Find where the given text appears and provide that cell's center as (X, Y) coordinate. 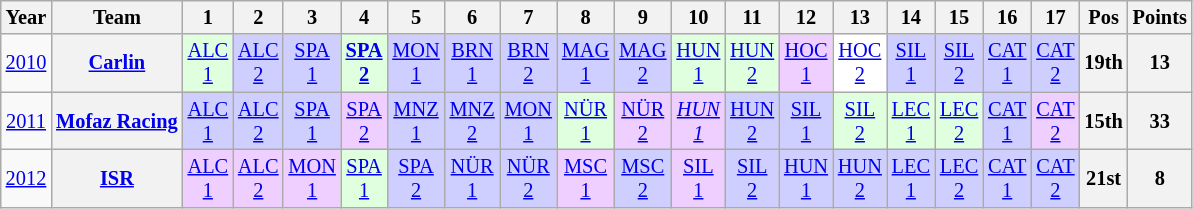
3 (312, 17)
2 (258, 17)
MNZ1 (416, 121)
Mofaz Racing (116, 121)
MNZ2 (472, 121)
10 (698, 17)
6 (472, 17)
MAG1 (586, 63)
12 (806, 17)
MSC2 (642, 178)
2012 (26, 178)
Team (116, 17)
Points (1160, 17)
ISR (116, 178)
33 (1160, 121)
2011 (26, 121)
9 (642, 17)
MSC1 (586, 178)
MAG2 (642, 63)
7 (528, 17)
Pos (1104, 17)
19th (1104, 63)
21st (1104, 178)
Year (26, 17)
15th (1104, 121)
11 (752, 17)
15 (959, 17)
Carlin (116, 63)
17 (1055, 17)
14 (911, 17)
4 (364, 17)
1 (208, 17)
BRN2 (528, 63)
HOC1 (806, 63)
5 (416, 17)
HOC2 (860, 63)
16 (1007, 17)
BRN1 (472, 63)
2010 (26, 63)
